Return [X, Y] of the center of cell containing provided text 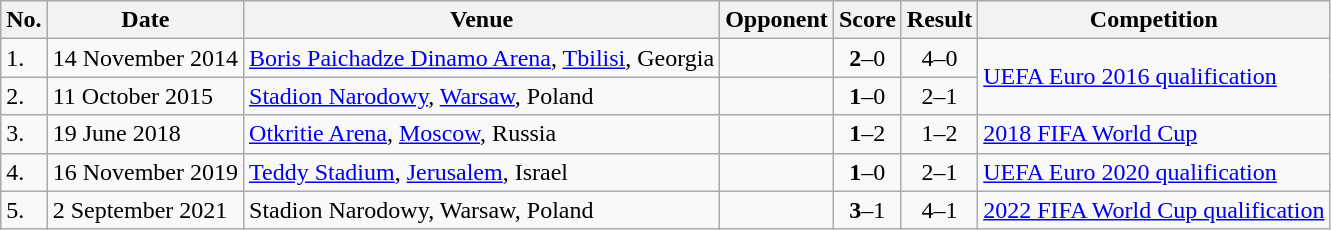
19 June 2018 [145, 134]
16 November 2019 [145, 172]
Date [145, 20]
3. [24, 134]
2. [24, 96]
Score [867, 20]
2–0 [867, 58]
UEFA Euro 2020 qualification [1154, 172]
4–0 [939, 58]
Venue [482, 20]
Boris Paichadze Dinamo Arena, Tbilisi, Georgia [482, 58]
14 November 2014 [145, 58]
4. [24, 172]
2 September 2021 [145, 210]
3–1 [867, 210]
11 October 2015 [145, 96]
No. [24, 20]
Result [939, 20]
2022 FIFA World Cup qualification [1154, 210]
Teddy Stadium, Jerusalem, Israel [482, 172]
5. [24, 210]
Otkritie Arena, Moscow, Russia [482, 134]
1. [24, 58]
UEFA Euro 2016 qualification [1154, 77]
Opponent [777, 20]
4–1 [939, 210]
2018 FIFA World Cup [1154, 134]
Competition [1154, 20]
